Find where the given text appears and provide that cell's center as (X, Y) coordinate. 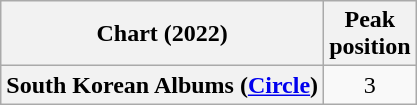
Peakposition (370, 34)
Chart (2022) (162, 34)
3 (370, 85)
South Korean Albums (Circle) (162, 85)
